Scan for the cell matching the given text and deliver its [X, Y] coordinate at center. 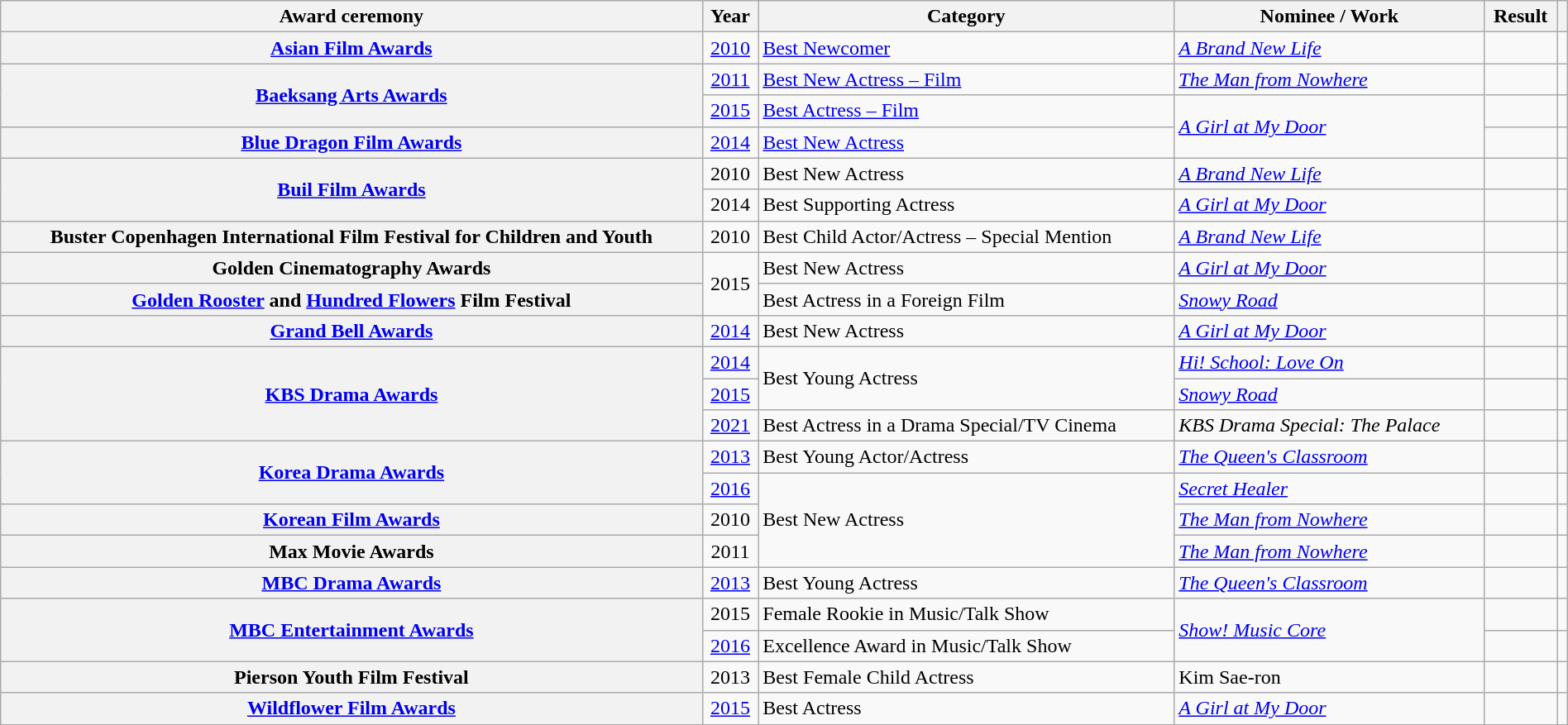
Buster Copenhagen International Film Festival for Children and Youth [351, 236]
Best Actress [966, 708]
Wildflower Film Awards [351, 708]
Korean Film Awards [351, 520]
KBS Drama Awards [351, 394]
Secret Healer [1330, 489]
Best Child Actor/Actress – Special Mention [966, 236]
Category [966, 17]
Hi! School: Love On [1330, 362]
Pierson Youth Film Festival [351, 677]
Best Female Child Actress [966, 677]
Excellence Award in Music/Talk Show [966, 646]
Award ceremony [351, 17]
MBC Drama Awards [351, 583]
Best Actress in a Foreign Film [966, 299]
Best Newcomer [966, 48]
Best Actress in a Drama Special/TV Cinema [966, 426]
Year [730, 17]
Nominee / Work [1330, 17]
Female Rookie in Music/Talk Show [966, 614]
Golden Rooster and Hundred Flowers Film Festival [351, 299]
Best New Actress – Film [966, 79]
Golden Cinematography Awards [351, 268]
Korea Drama Awards [351, 473]
Grand Bell Awards [351, 331]
Best Supporting Actress [966, 205]
Best Actress – Film [966, 111]
Buil Film Awards [351, 189]
Blue Dragon Film Awards [351, 142]
MBC Entertainment Awards [351, 630]
Max Movie Awards [351, 551]
Show! Music Core [1330, 630]
KBS Drama Special: The Palace [1330, 426]
2021 [730, 426]
Baeksang Arts Awards [351, 95]
Result [1521, 17]
Kim Sae-ron [1330, 677]
Asian Film Awards [351, 48]
Best Young Actor/Actress [966, 457]
